Identify which cell holds the provided text, then report its (X, Y) central coordinate. 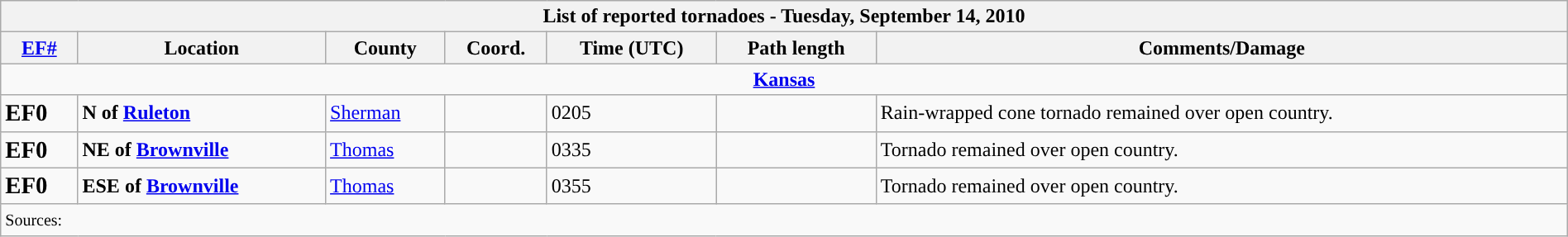
EF# (40, 48)
N of Ruleton (202, 113)
Time (UTC) (632, 48)
0335 (632, 149)
Location (202, 48)
0205 (632, 113)
Path length (796, 48)
Coord. (496, 48)
0355 (632, 186)
Rain-wrapped cone tornado remained over open country. (1221, 113)
Sources: (784, 220)
Kansas (784, 79)
Sherman (385, 113)
List of reported tornadoes - Tuesday, September 14, 2010 (784, 17)
Comments/Damage (1221, 48)
ESE of Brownville (202, 186)
NE of Brownville (202, 149)
County (385, 48)
